For the text-containing cell, return its midpoint in (x, y) coordinate format. 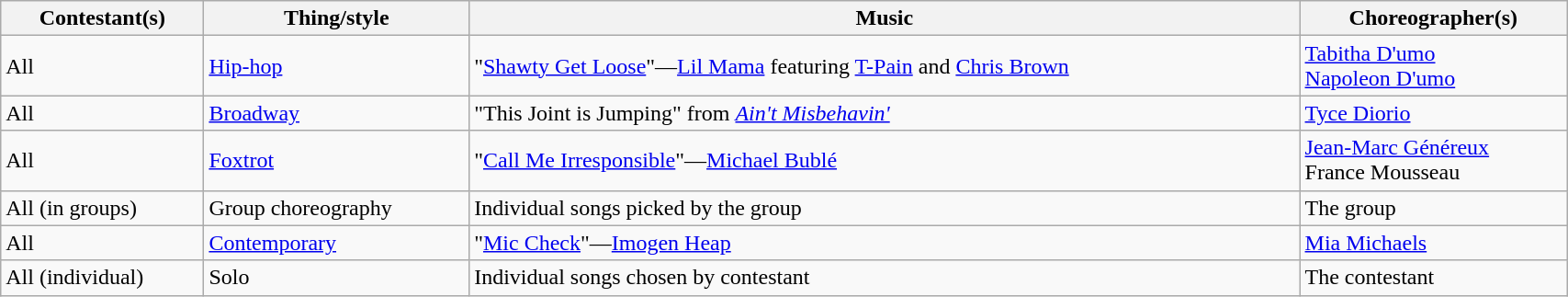
Tabitha D'umoNapoleon D'umo (1433, 66)
The group (1433, 208)
Contemporary (336, 243)
The contestant (1433, 278)
Choreographer(s) (1433, 18)
Thing/style (336, 18)
All (individual) (103, 278)
Broadway (336, 113)
Tyce Diorio (1433, 113)
Solo (336, 278)
Individual songs chosen by contestant (885, 278)
"This Joint is Jumping" from Ain't Misbehavin' (885, 113)
Hip-hop (336, 66)
"Mic Check"—Imogen Heap (885, 243)
"Call Me Irresponsible"—Michael Bublé (885, 160)
Foxtrot (336, 160)
Jean-Marc GénéreuxFrance Mousseau (1433, 160)
All (in groups) (103, 208)
Mia Michaels (1433, 243)
Group choreography (336, 208)
Music (885, 18)
Individual songs picked by the group (885, 208)
"Shawty Get Loose"—Lil Mama featuring T-Pain and Chris Brown (885, 66)
Contestant(s) (103, 18)
